Detect which cell encompasses the target text, then output its (X, Y) center coordinate. 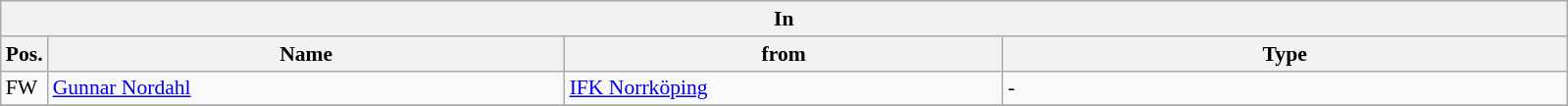
In (784, 19)
IFK Norrköping (784, 88)
FW (25, 88)
Name (306, 54)
Type (1285, 54)
Gunnar Nordahl (306, 88)
Pos. (25, 54)
- (1285, 88)
from (784, 54)
